Extract the (X, Y) coordinate from the center of the cell holding the provided text.  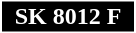
SK 8012 F (68, 17)
